Capture the cell that displays the provided text and extract its (x, y) central coordinate. 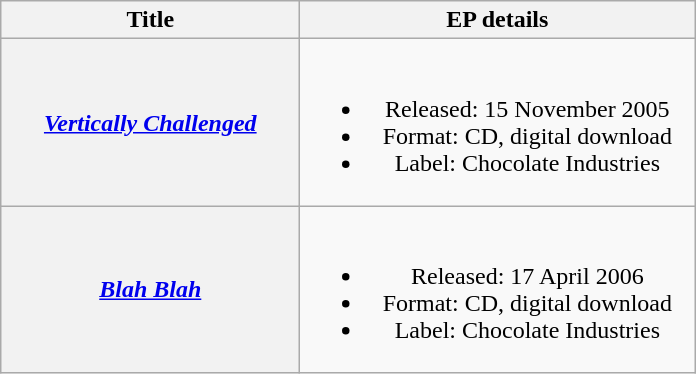
EP details (498, 20)
Released: 15 November 2005Format: CD, digital downloadLabel: Chocolate Industries (498, 122)
Blah Blah (150, 290)
Released: 17 April 2006Format: CD, digital downloadLabel: Chocolate Industries (498, 290)
Vertically Challenged (150, 122)
Title (150, 20)
